Extract the (x, y) coordinate from the center of the cell holding the provided text.  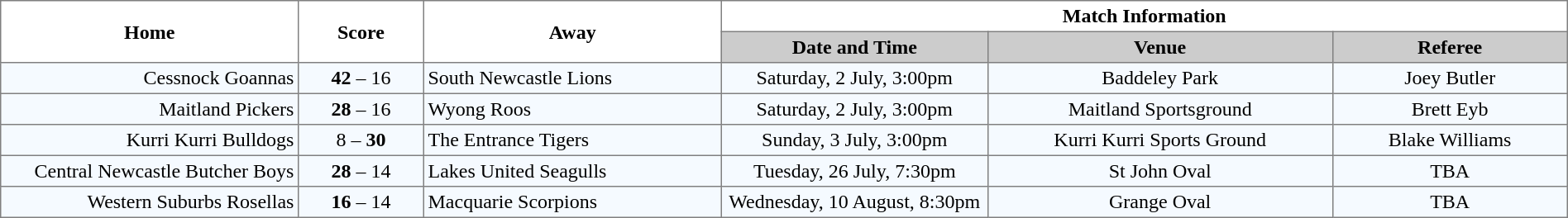
St John Oval (1159, 171)
Western Suburbs Rosellas (150, 202)
Brett Eyb (1450, 109)
Joey Butler (1450, 78)
Referee (1450, 47)
28 – 16 (361, 109)
Macquarie Scorpions (572, 202)
Cessnock Goannas (150, 78)
Maitland Sportsground (1159, 109)
Venue (1159, 47)
Grange Oval (1159, 202)
Match Information (1145, 17)
Home (150, 31)
Blake Williams (1450, 140)
16 – 14 (361, 202)
Maitland Pickers (150, 109)
42 – 16 (361, 78)
South Newcastle Lions (572, 78)
Central Newcastle Butcher Boys (150, 171)
Kurri Kurri Sports Ground (1159, 140)
Kurri Kurri Bulldogs (150, 140)
28 – 14 (361, 171)
Sunday, 3 July, 3:00pm (854, 140)
Away (572, 31)
Baddeley Park (1159, 78)
Wyong Roos (572, 109)
Tuesday, 26 July, 7:30pm (854, 171)
8 – 30 (361, 140)
Date and Time (854, 47)
Wednesday, 10 August, 8:30pm (854, 202)
The Entrance Tigers (572, 140)
Score (361, 31)
Lakes United Seagulls (572, 171)
